Identify which cell holds the provided text, then report its (X, Y) central coordinate. 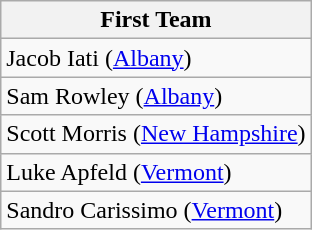
First Team (156, 20)
Luke Apfeld (Vermont) (156, 172)
Sandro Carissimo (Vermont) (156, 210)
Scott Morris (New Hampshire) (156, 134)
Sam Rowley (Albany) (156, 96)
Jacob Iati (Albany) (156, 58)
